From the cell containing the given text, extract its center point as (X, Y) coordinate. 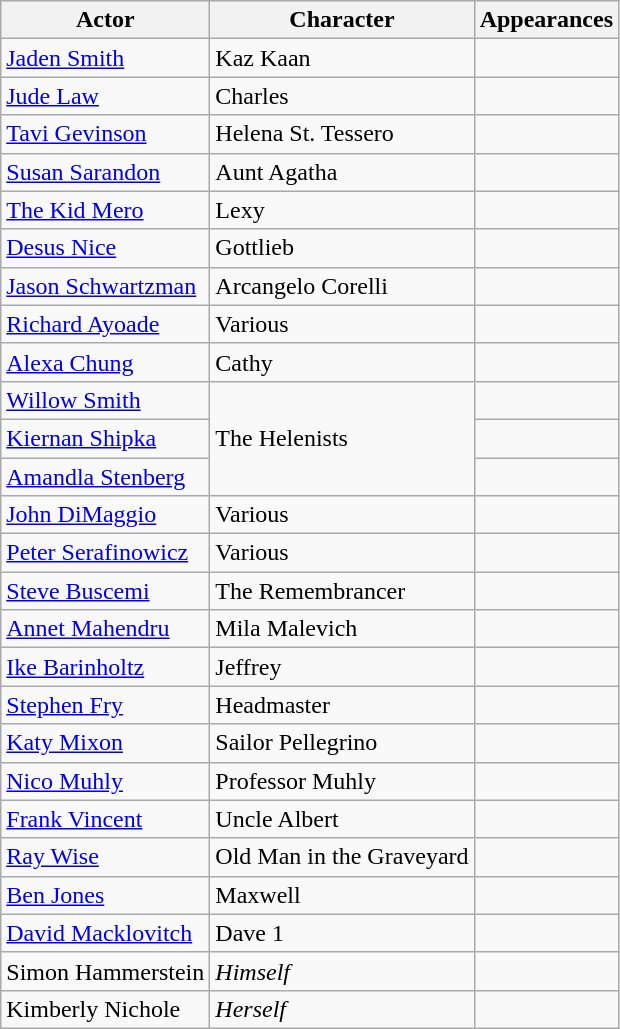
Uncle Albert (342, 819)
Jeffrey (342, 667)
Ike Barinholtz (106, 667)
Ray Wise (106, 857)
Himself (342, 971)
Steve Buscemi (106, 591)
Dave 1 (342, 933)
The Kid Mero (106, 210)
Maxwell (342, 895)
Frank Vincent (106, 819)
Richard Ayoade (106, 324)
Peter Serafinowicz (106, 553)
Gottlieb (342, 248)
Desus Nice (106, 248)
Actor (106, 20)
Stephen Fry (106, 705)
Alexa Chung (106, 362)
Ben Jones (106, 895)
The Helenists (342, 438)
Professor Muhly (342, 781)
Lexy (342, 210)
Mila Malevich (342, 629)
Kimberly Nichole (106, 1009)
Katy Mixon (106, 743)
Susan Sarandon (106, 172)
Cathy (342, 362)
Sailor Pellegrino (342, 743)
Herself (342, 1009)
Jason Schwartzman (106, 286)
Simon Hammerstein (106, 971)
Character (342, 20)
Annet Mahendru (106, 629)
Jude Law (106, 96)
Amandla Stenberg (106, 477)
Helena St. Tessero (342, 134)
The Remembrancer (342, 591)
Tavi Gevinson (106, 134)
Jaden Smith (106, 58)
Kiernan Shipka (106, 438)
David Macklovitch (106, 933)
Kaz Kaan (342, 58)
Old Man in the Graveyard (342, 857)
Aunt Agatha (342, 172)
John DiMaggio (106, 515)
Charles (342, 96)
Willow Smith (106, 400)
Nico Muhly (106, 781)
Appearances (546, 20)
Arcangelo Corelli (342, 286)
Headmaster (342, 705)
